Pinpoint the cell where the given text exists, returning its [X, Y] midpoint coordinate. 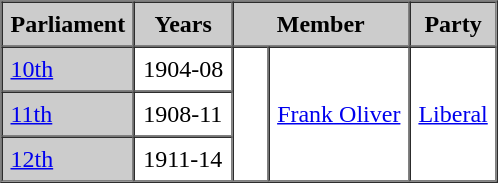
Frank Oliver [338, 114]
1908-11 [183, 114]
Liberal [452, 114]
Parliament [68, 24]
Years [183, 24]
1911-14 [183, 158]
11th [68, 114]
1904-08 [183, 68]
10th [68, 68]
Member [320, 24]
Party [452, 24]
12th [68, 158]
